Output the [X, Y] coordinate of the center of the cell containing the given text.  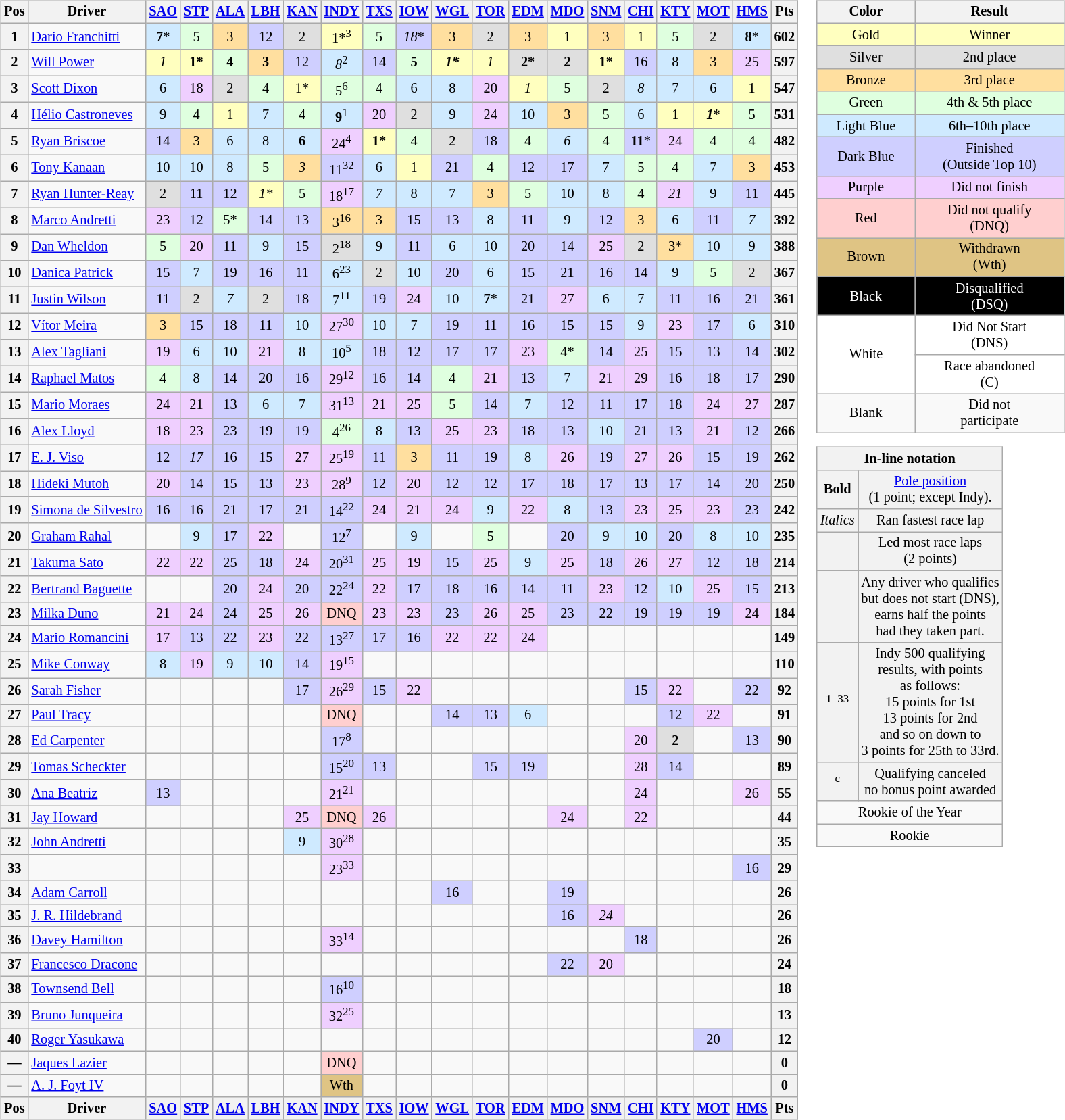
In-line notation [910, 459]
Graham Rahal [86, 537]
Raphael Matos [86, 379]
367 [785, 273]
Finished(Outside Top 10) [989, 157]
4th & 5th place [989, 103]
1610 [341, 990]
Rookie [910, 835]
Marco Andretti [86, 220]
Simona de Silvestro [86, 510]
310 [785, 326]
Did not finish [989, 187]
18* [414, 36]
Qualifying canceledno bonus point awarded [931, 782]
1817 [341, 195]
214 [785, 562]
244 [341, 142]
Sarah Fisher [86, 691]
Ed Carpenter [86, 739]
Wth [341, 1086]
1915 [341, 665]
2nd place [989, 57]
Danica Patrick [86, 273]
Winner [989, 34]
Led most race laps(2 points) [931, 552]
Tony Kanaan [86, 168]
453 [785, 168]
Vítor Meira [86, 326]
250 [785, 484]
2912 [341, 379]
6th–10th place [989, 126]
3225 [341, 1015]
Indy 500 qualifying results, with points as follows: 15 points for 1st13 points for 2ndand so on down to3 points for 25th to 33rd. [931, 702]
11* [641, 142]
149 [785, 638]
Italics [838, 520]
1520 [341, 766]
Silver [866, 57]
2031 [341, 562]
1132 [341, 168]
3* [675, 247]
445 [785, 195]
3rd place [989, 80]
623 [341, 273]
82 [341, 62]
33 [14, 868]
Color [866, 12]
Milka Duno [86, 614]
8* [752, 36]
Takuma Sato [86, 562]
547 [785, 89]
John Andretti [86, 842]
1422 [341, 510]
Did Not Start(DNS) [989, 335]
Race abandoned(C) [989, 374]
Any driver who qualifiesbut does not start (DNS),earns half the pointshad they taken part. [931, 606]
Hideki Mutoh [86, 484]
32 [14, 842]
36 [14, 940]
531 [785, 115]
5* [230, 220]
Mike Conway [86, 665]
Ana Beatriz [86, 792]
56 [341, 89]
602 [785, 36]
Alex Tagliani [86, 353]
Jaques Lazier [86, 1063]
Pole position(1 point; except Indy). [931, 489]
3028 [341, 842]
E. J. Viso [86, 458]
289 [341, 484]
235 [785, 537]
Francesco Dracone [86, 965]
127 [341, 537]
Mario Romancini [86, 638]
Ran fastest race lap [931, 520]
Withdrawn(Wth) [989, 258]
92 [785, 691]
184 [785, 614]
38 [14, 990]
2519 [341, 458]
Did notparticipate [989, 413]
426 [341, 431]
711 [341, 300]
262 [785, 458]
Townsend Bell [86, 990]
Bertrand Baguette [86, 589]
40 [14, 1040]
Bronze [866, 80]
218 [341, 247]
178 [341, 739]
597 [785, 62]
Brown [866, 258]
2224 [341, 589]
Ryan Briscoe [86, 142]
213 [785, 589]
30 [14, 792]
89 [785, 766]
1327 [341, 638]
34 [14, 893]
c [838, 782]
Blank [866, 413]
290 [785, 379]
Roger Yasukawa [86, 1040]
242 [785, 510]
388 [785, 247]
287 [785, 406]
Scott Dixon [86, 89]
2121 [341, 792]
316 [341, 220]
44 [785, 817]
Purple [866, 187]
105 [341, 353]
Alex Lloyd [86, 431]
Result [989, 12]
Hélio Castroneves [86, 115]
Dan Wheldon [86, 247]
Red [866, 218]
55 [785, 792]
Ryan Hunter-Reay [86, 195]
White [866, 354]
Davey Hamilton [86, 940]
Mario Moraes [86, 406]
Rookie of the Year [910, 812]
266 [785, 431]
482 [785, 142]
Green [866, 103]
Will Power [86, 62]
90 [785, 739]
2* [527, 62]
4* [568, 353]
Did not qualify(DNQ) [989, 218]
Justin Wilson [86, 300]
Gold [866, 34]
2629 [341, 691]
Dario Franchitti [86, 36]
361 [785, 300]
A. J. Foyt IV [86, 1086]
37 [14, 965]
Light Blue [866, 126]
39 [14, 1015]
302 [785, 353]
110 [785, 665]
Bold [838, 489]
31 [14, 817]
2730 [341, 326]
Black [866, 296]
392 [785, 220]
2333 [341, 868]
1–33 [838, 702]
1*3 [341, 36]
Dark Blue [866, 157]
Bruno Junqueira [86, 1015]
J. R. Hildebrand [86, 916]
Adam Carroll [86, 893]
3314 [341, 940]
Tomas Scheckter [86, 766]
Jay Howard [86, 817]
3113 [341, 406]
Disqualified(DSQ) [989, 296]
Paul Tracy [86, 716]
